Extract the (x, y) coordinate from the center of the cell holding the provided text.  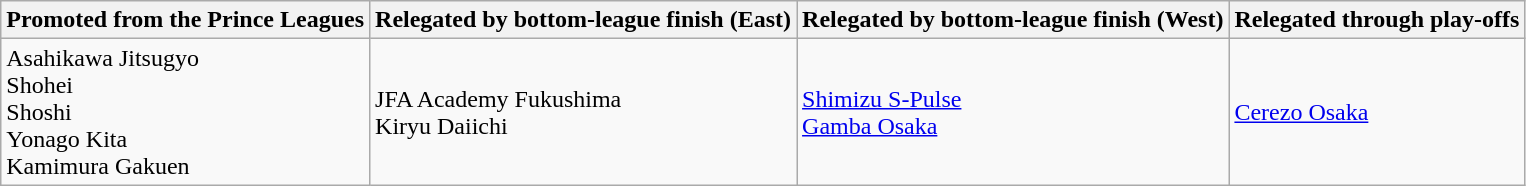
Relegated by bottom-league finish (West) (1013, 20)
Promoted from the Prince Leagues (186, 20)
Cerezo Osaka (1377, 112)
Shimizu S-PulseGamba Osaka (1013, 112)
Relegated by bottom-league finish (East) (584, 20)
JFA Academy FukushimaKiryu Daiichi (584, 112)
Relegated through play-offs (1377, 20)
Asahikawa JitsugyoShoheiShoshiYonago KitaKamimura Gakuen (186, 112)
